From the cell containing the given text, extract its center point as [x, y] coordinate. 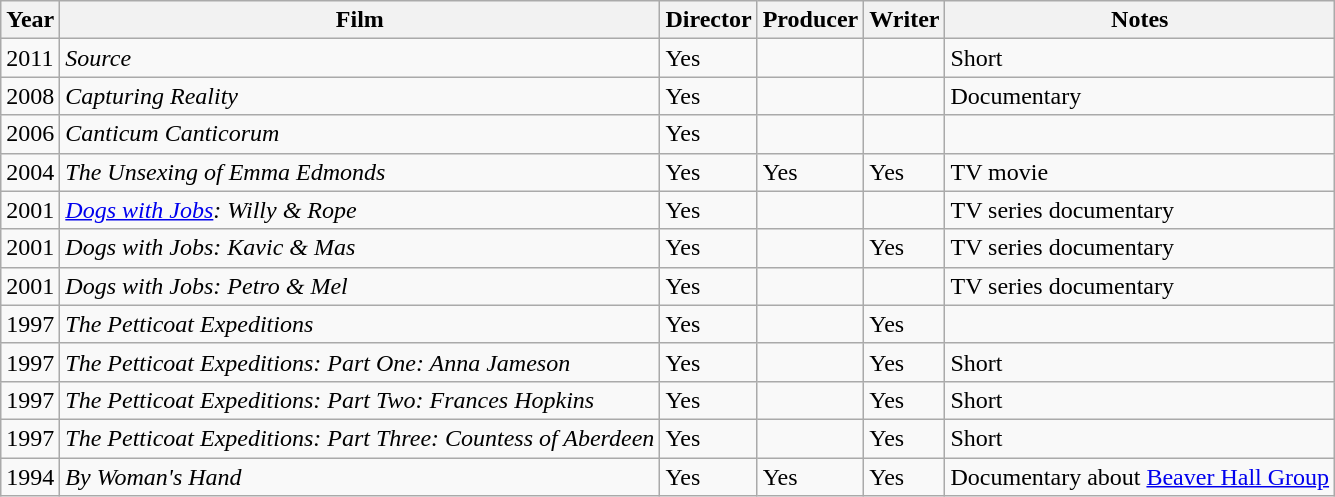
Year [30, 20]
Dogs with Jobs: Kavic & Mas [360, 248]
Notes [1140, 20]
2008 [30, 96]
TV movie [1140, 172]
2004 [30, 172]
The Petticoat Expeditions [360, 324]
By Woman's Hand [360, 477]
Documentary about Beaver Hall Group [1140, 477]
The Petticoat Expeditions: Part Three: Countess of Aberdeen [360, 438]
Dogs with Jobs: Petro & Mel [360, 286]
The Petticoat Expeditions: Part Two: Frances Hopkins [360, 400]
Director [708, 20]
The Unsexing of Emma Edmonds [360, 172]
Documentary [1140, 96]
Dogs with Jobs: Willy & Rope [360, 210]
Source [360, 58]
Film [360, 20]
The Petticoat Expeditions: Part One: Anna Jameson [360, 362]
Canticum Canticorum [360, 134]
2006 [30, 134]
2011 [30, 58]
Capturing Reality [360, 96]
Writer [904, 20]
1994 [30, 477]
Producer [810, 20]
